Scan for the cell matching the given text and deliver its [X, Y] coordinate at center. 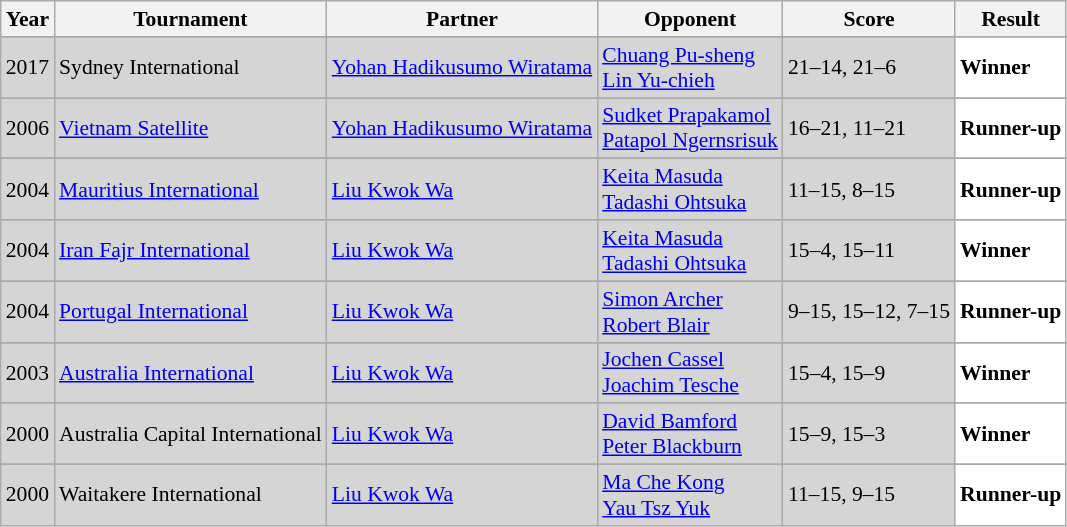
16–21, 11–21 [869, 128]
Jochen Cassel Joachim Tesche [690, 372]
21–14, 21–6 [869, 68]
Partner [462, 19]
Sydney International [190, 68]
Ma Che Kong Yau Tsz Yuk [690, 496]
Portugal International [190, 312]
Mauritius International [190, 190]
Result [1010, 19]
David Bamford Peter Blackburn [690, 434]
Sudket Prapakamol Patapol Ngernsrisuk [690, 128]
Simon Archer Robert Blair [690, 312]
Chuang Pu-sheng Lin Yu-chieh [690, 68]
Opponent [690, 19]
Australia International [190, 372]
Iran Fajr International [190, 250]
Waitakere International [190, 496]
Tournament [190, 19]
11–15, 9–15 [869, 496]
Score [869, 19]
2006 [28, 128]
2003 [28, 372]
9–15, 15–12, 7–15 [869, 312]
Year [28, 19]
2017 [28, 68]
15–4, 15–11 [869, 250]
11–15, 8–15 [869, 190]
15–9, 15–3 [869, 434]
Vietnam Satellite [190, 128]
15–4, 15–9 [869, 372]
Australia Capital International [190, 434]
